Find where the given text appears and provide that cell's center as (x, y) coordinate. 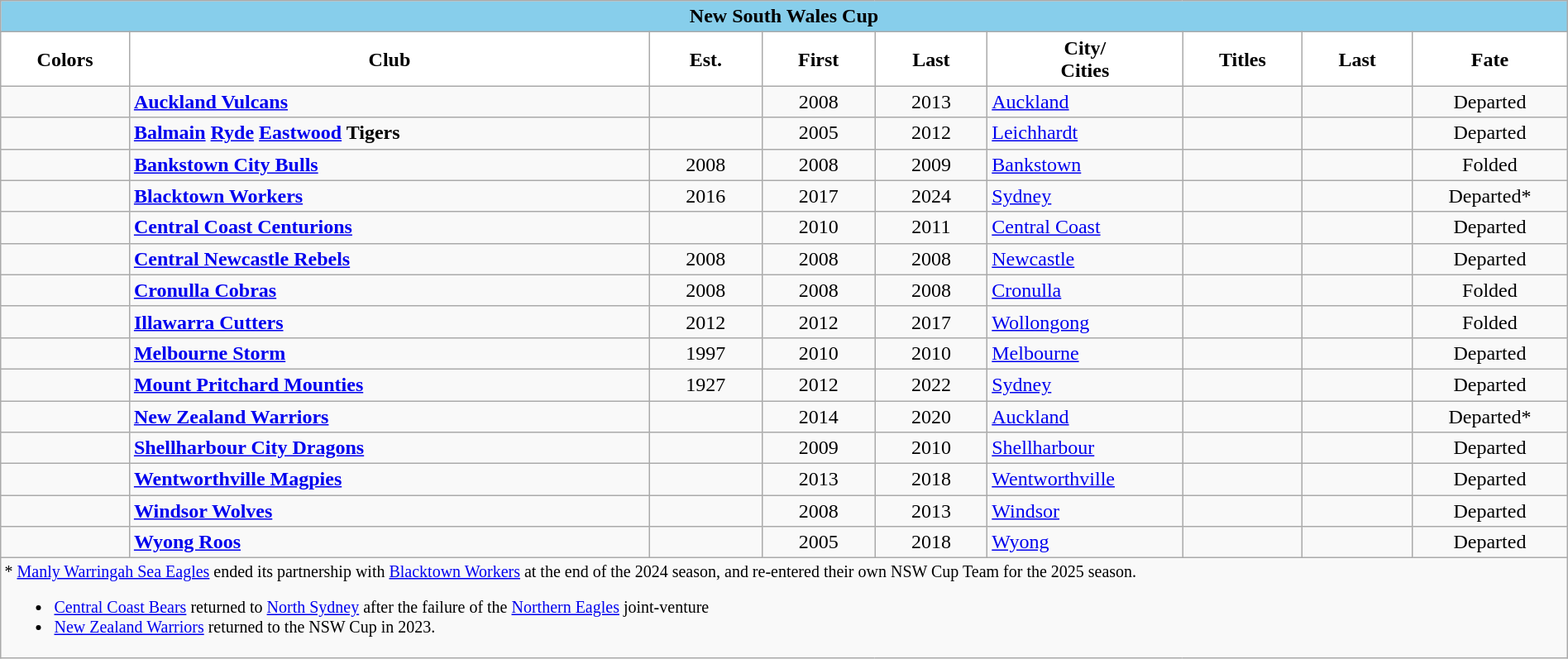
New Zealand Warriors (389, 416)
Bankstown City Bulls (389, 165)
Windsor Wolves (389, 511)
2011 (931, 227)
Windsor (1085, 511)
Wollongong (1085, 322)
2020 (931, 416)
Fate (1490, 60)
2014 (819, 416)
Melbourne (1085, 353)
1997 (706, 353)
New South Wales Cup (784, 17)
Central Coast (1085, 227)
Central Newcastle Rebels (389, 259)
2022 (931, 384)
Blacktown Workers (389, 196)
Shellharbour (1085, 448)
2024 (931, 196)
Wentworthville Magpies (389, 480)
Leichhardt (1085, 133)
Wentworthville (1085, 480)
2016 (706, 196)
Auckland Vulcans (389, 102)
Central Coast Centurions (389, 227)
Illawarra Cutters (389, 322)
Melbourne Storm (389, 353)
Wyong (1085, 542)
1927 (706, 384)
Colors (65, 60)
Cronulla Cobras (389, 290)
Mount Pritchard Mounties (389, 384)
Titles (1242, 60)
Bankstown (1085, 165)
Balmain Ryde Eastwood Tigers (389, 133)
Club (389, 60)
Cronulla (1085, 290)
City/Cities (1085, 60)
First (819, 60)
Wyong Roos (389, 542)
Est. (706, 60)
Shellharbour City Dragons (389, 448)
Newcastle (1085, 259)
